Detect which cell encompasses the target text, then output its (x, y) center coordinate. 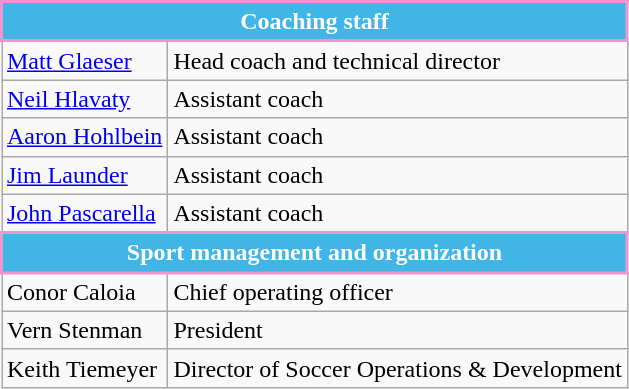
Neil Hlavaty (85, 99)
Chief operating officer (398, 292)
Coaching staff (315, 22)
Aaron Hohlbein (85, 137)
Sport management and organization (315, 253)
John Pascarella (85, 214)
Head coach and technical director (398, 60)
President (398, 330)
Director of Soccer Operations & Development (398, 368)
Matt Glaeser (85, 60)
Jim Launder (85, 175)
Conor Caloia (85, 292)
Keith Tiemeyer (85, 368)
Vern Stenman (85, 330)
